Capture the cell that displays the provided text and extract its [X, Y] central coordinate. 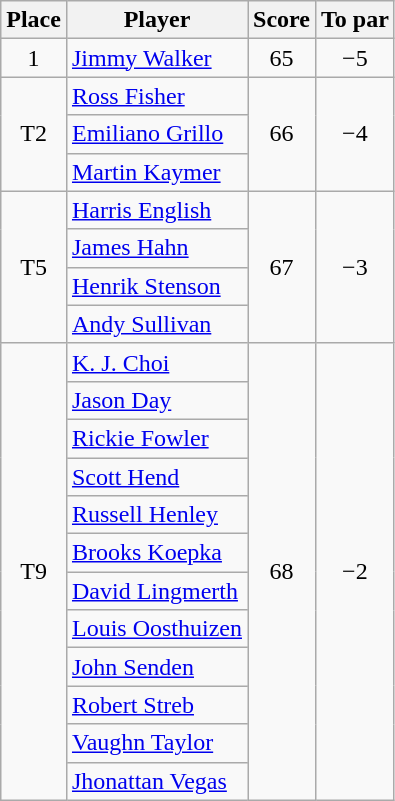
Vaughn Taylor [156, 743]
Emiliano Grillo [156, 134]
Player [156, 20]
68 [282, 572]
Andy Sullivan [156, 324]
Place [34, 20]
Ross Fisher [156, 96]
James Hahn [156, 248]
65 [282, 58]
Jimmy Walker [156, 58]
−4 [354, 134]
David Lingmerth [156, 591]
−5 [354, 58]
Louis Oosthuizen [156, 629]
Jhonattan Vegas [156, 781]
John Senden [156, 667]
Russell Henley [156, 515]
T5 [34, 267]
K. J. Choi [156, 362]
Score [282, 20]
−2 [354, 572]
Robert Streb [156, 705]
Henrik Stenson [156, 286]
1 [34, 58]
Martin Kaymer [156, 172]
Jason Day [156, 400]
Scott Hend [156, 477]
T9 [34, 572]
66 [282, 134]
Rickie Fowler [156, 438]
T2 [34, 134]
Harris English [156, 210]
−3 [354, 267]
To par [354, 20]
Brooks Koepka [156, 553]
67 [282, 267]
